Search for the cell housing the specified text and yield its (X, Y) center coordinate. 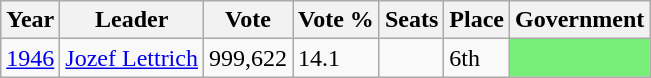
999,622 (248, 58)
Place (477, 20)
Seats (411, 20)
Leader (132, 20)
14.1 (336, 58)
Jozef Lettrich (132, 58)
6th (477, 58)
1946 (30, 58)
Vote % (336, 20)
Government (579, 20)
Year (30, 20)
Vote (248, 20)
